Capture the cell that displays the provided text and extract its (x, y) central coordinate. 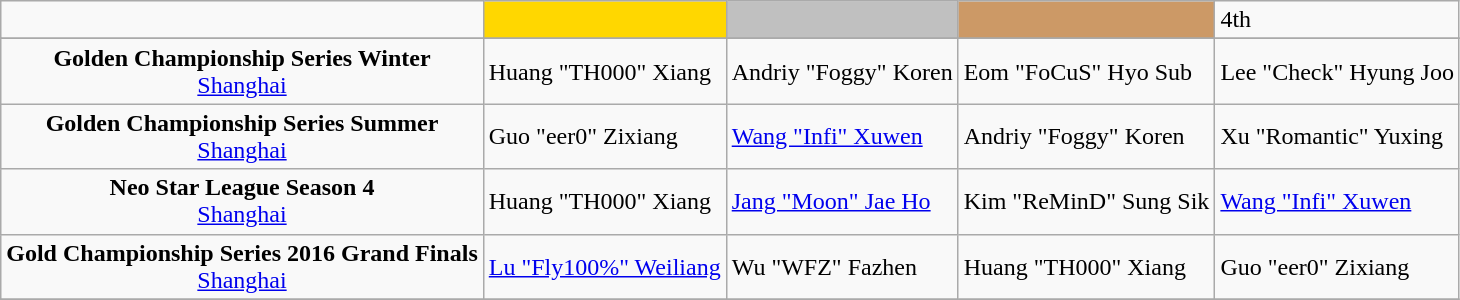
Eom "FoCuS" Hyo Sub (1086, 72)
Jang "Moon" Jae Ho (842, 202)
Golden Championship Series Summer Shanghai (242, 136)
4th (1338, 20)
Kim "ReMinD" Sung Sik (1086, 202)
Wu "WFZ" Fazhen (842, 266)
Lee "Check" Hyung Joo (1338, 72)
Golden Championship Series Winter Shanghai (242, 72)
Gold Championship Series 2016 Grand Finals Shanghai (242, 266)
Neo Star League Season 4 Shanghai (242, 202)
Lu "Fly100%" Weiliang (604, 266)
Xu "Romantic" Yuxing (1338, 136)
